Pinpoint the cell where the given text exists, returning its [X, Y] midpoint coordinate. 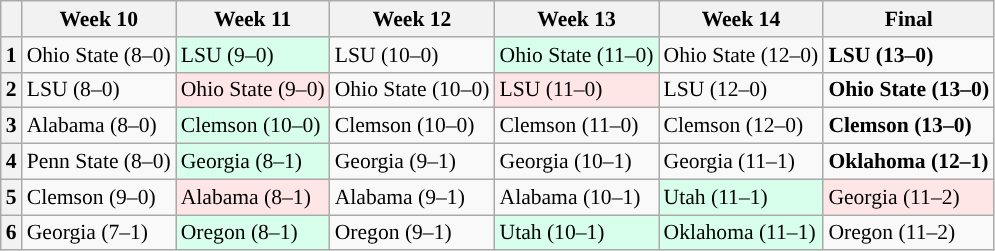
5 [12, 197]
Oklahoma (11–1) [742, 233]
Penn State (8–0) [99, 162]
Ohio State (13–0) [908, 90]
Ohio State (12–0) [742, 55]
Week 11 [253, 19]
Clemson (13–0) [908, 126]
Utah (10–1) [577, 233]
Ohio State (9–0) [253, 90]
Oklahoma (12–1) [908, 162]
Georgia (11–1) [742, 162]
LSU (8–0) [99, 90]
Ohio State (8–0) [99, 55]
Clemson (12–0) [742, 126]
LSU (11–0) [577, 90]
Alabama (8–0) [99, 126]
Oregon (9–1) [412, 233]
Final [908, 19]
LSU (10–0) [412, 55]
1 [12, 55]
3 [12, 126]
LSU (9–0) [253, 55]
Clemson (9–0) [99, 197]
Clemson (11–0) [577, 126]
Week 10 [99, 19]
Oregon (8–1) [253, 233]
Week 13 [577, 19]
Alabama (9–1) [412, 197]
Ohio State (11–0) [577, 55]
LSU (13–0) [908, 55]
6 [12, 233]
Georgia (11–2) [908, 197]
Week 14 [742, 19]
Georgia (9–1) [412, 162]
Georgia (8–1) [253, 162]
Georgia (10–1) [577, 162]
2 [12, 90]
4 [12, 162]
LSU (12–0) [742, 90]
Week 12 [412, 19]
Alabama (10–1) [577, 197]
Ohio State (10–0) [412, 90]
Alabama (8–1) [253, 197]
Utah (11–1) [742, 197]
Georgia (7–1) [99, 233]
Oregon (11–2) [908, 233]
